From the cell containing the given text, extract its center point as (x, y) coordinate. 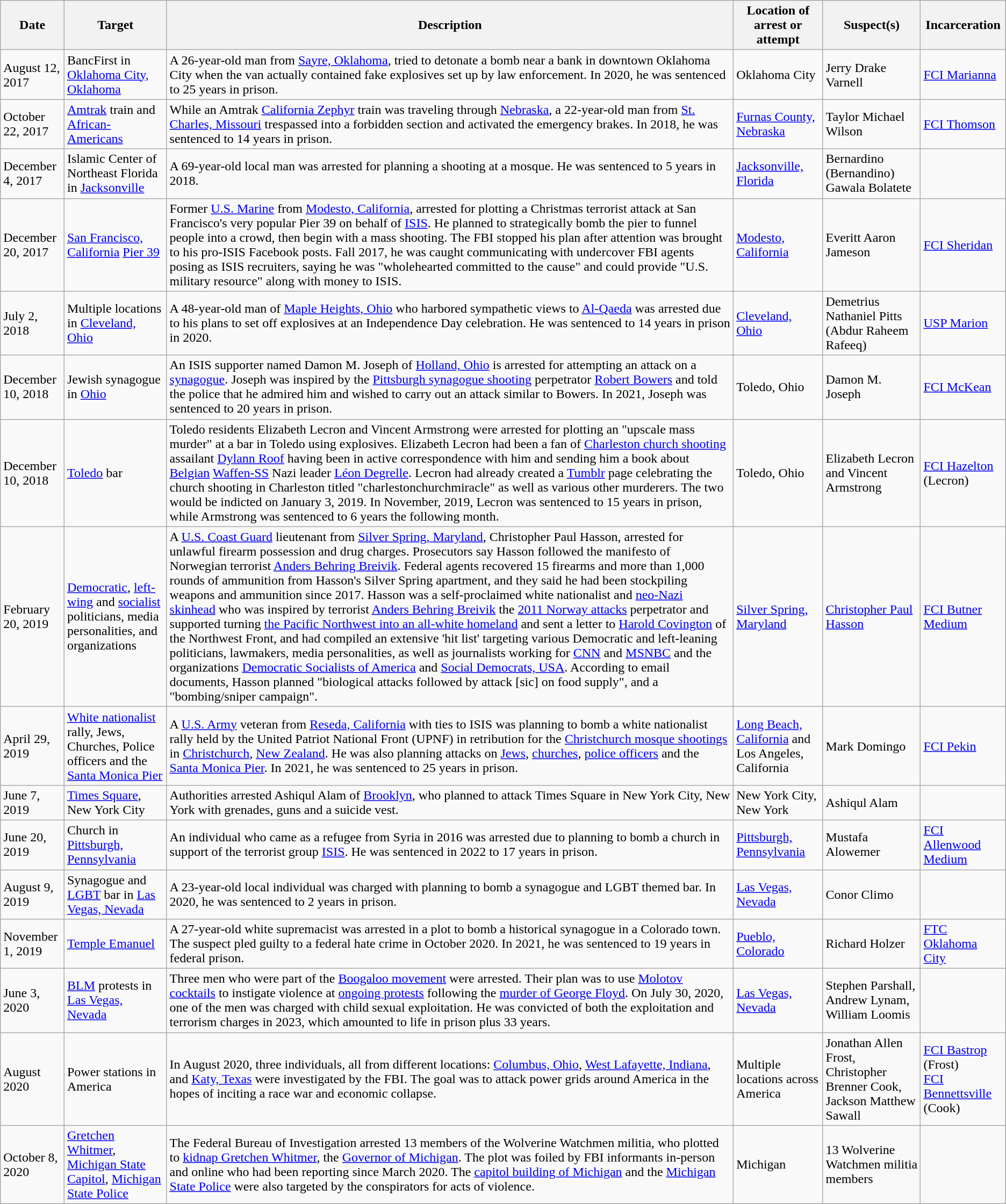
Jewish synagogue in Ohio (115, 387)
Michigan (778, 1165)
Oklahoma City (778, 75)
13 Wolverine Watchmen militia members (872, 1165)
July 2, 2018 (32, 323)
Description (450, 25)
Jerry Drake Varnell (872, 75)
BLM protests in Las Vegas, Nevada (115, 1000)
Jonathan Allen Frost, Christopher Brenner Cook, Jackson Matthew Sawall (872, 1079)
Amtrak train and African-Americans (115, 124)
Date (32, 25)
FCI Marianna (963, 75)
Silver Spring, Maryland (778, 617)
Elizabeth Lecron and Vincent Armstrong (872, 473)
Islamic Center of Northeast Florida in Jacksonville (115, 174)
Multiple locations in Cleveland, Ohio (115, 323)
Temple Emanuel (115, 944)
BancFirst in Oklahoma City, Oklahoma (115, 75)
Taylor Michael Wilson (872, 124)
New York City, New York (778, 803)
Suspect(s) (872, 25)
USP Marion (963, 323)
FCI Pekin (963, 746)
Furnas County, Nebraska (778, 124)
Long Beach, California and Los Angeles, California (778, 746)
December 4, 2017 (32, 174)
October 8, 2020 (32, 1165)
FCI Butner Medium (963, 617)
April 29, 2019 (32, 746)
FCI Allenwood Medium (963, 845)
Cleveland, Ohio (778, 323)
Christopher Paul Hasson (872, 617)
FCI Thomson (963, 124)
Stephen Parshall, Andrew Lynam, William Loomis (872, 1000)
December 20, 2017 (32, 245)
Everitt Aaron Jameson (872, 245)
June 7, 2019 (32, 803)
White nationalist rally, Jews, Churches, Police officers and the Santa Monica Pier (115, 746)
Gretchen Whitmer, Michigan State Capitol, Michigan State Police (115, 1165)
A 23-year-old local individual was charged with planning to bomb a synagogue and LGBT themed bar. In 2020, he was sentenced to 2 years in prison. (450, 894)
Pittsburgh, Pennsylvania (778, 845)
June 3, 2020 (32, 1000)
Authorities arrested Ashiqul Alam of Brooklyn, who planned to attack Times Square in New York City, New York with grenades, guns and a suicide vest. (450, 803)
June 20, 2019 (32, 845)
San Francisco, California Pier 39 (115, 245)
FCI Bastrop (Frost)FCI Bennettsville (Cook) (963, 1079)
Mustafa Alowemer (872, 845)
August 9, 2019 (32, 894)
Times Square, New York City (115, 803)
Synagogue and LGBT bar in Las Vegas, Nevada (115, 894)
Mark Domingo (872, 746)
Pueblo, Colorado (778, 944)
Target (115, 25)
FCI Hazelton (Lecron) (963, 473)
Location of arrest or attempt (778, 25)
August 12, 2017 (32, 75)
Incarceration (963, 25)
Church in Pittsburgh, Pennsylvania (115, 845)
Damon M. Joseph (872, 387)
October 22, 2017 (32, 124)
Richard Holzer (872, 944)
Ashiqul Alam (872, 803)
Jacksonville, Florida (778, 174)
Conor Climo (872, 894)
November 1, 2019 (32, 944)
Multiple locations across America (778, 1079)
FCI Sheridan (963, 245)
A 69-year-old local man was arrested for planning a shooting at a mosque. He was sentenced to 5 years in 2018. (450, 174)
Modesto, California (778, 245)
FCI McKean (963, 387)
FTC Oklahoma City (963, 944)
Bernardino (Bernandino) Gawala Bolatete (872, 174)
Toledo bar (115, 473)
February 20, 2019 (32, 617)
Democratic, left-wing and socialist politicians, media personalities, and organizations (115, 617)
Demetrius Nathaniel Pitts (Abdur Raheem Rafeeq) (872, 323)
August 2020 (32, 1079)
Power stations in America (115, 1079)
